Extract the [x, y] coordinate from the center of the cell holding the provided text.  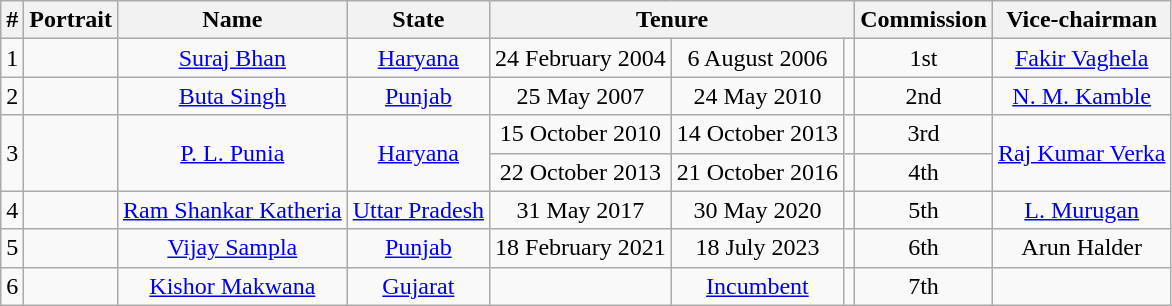
Uttar Pradesh [418, 210]
N. M. Kamble [1082, 96]
6 [12, 286]
7th [924, 286]
4 [12, 210]
21 October 2016 [757, 172]
15 October 2010 [581, 134]
Ram Shankar Katheria [232, 210]
Gujarat [418, 286]
25 May 2007 [581, 96]
Fakir Vaghela [1082, 58]
Raj Kumar Verka [1082, 153]
Kishor Makwana [232, 286]
Arun Halder [1082, 248]
Vijay Sampla [232, 248]
24 May 2010 [757, 96]
6 August 2006 [757, 58]
Name [232, 20]
2nd [924, 96]
4th [924, 172]
5th [924, 210]
24 February 2004 [581, 58]
Suraj Bhan [232, 58]
22 October 2013 [581, 172]
# [12, 20]
Portrait [71, 20]
6th [924, 248]
1st [924, 58]
L. Murugan [1082, 210]
31 May 2017 [581, 210]
Vice-chairman [1082, 20]
State [418, 20]
Tenure [672, 20]
3 [12, 153]
3rd [924, 134]
2 [12, 96]
Incumbent [757, 286]
14 October 2013 [757, 134]
5 [12, 248]
18 July 2023 [757, 248]
Commission [924, 20]
P. L. Punia [232, 153]
1 [12, 58]
30 May 2020 [757, 210]
Buta Singh [232, 96]
18 February 2021 [581, 248]
